Search for the cell housing the specified text and yield its [X, Y] center coordinate. 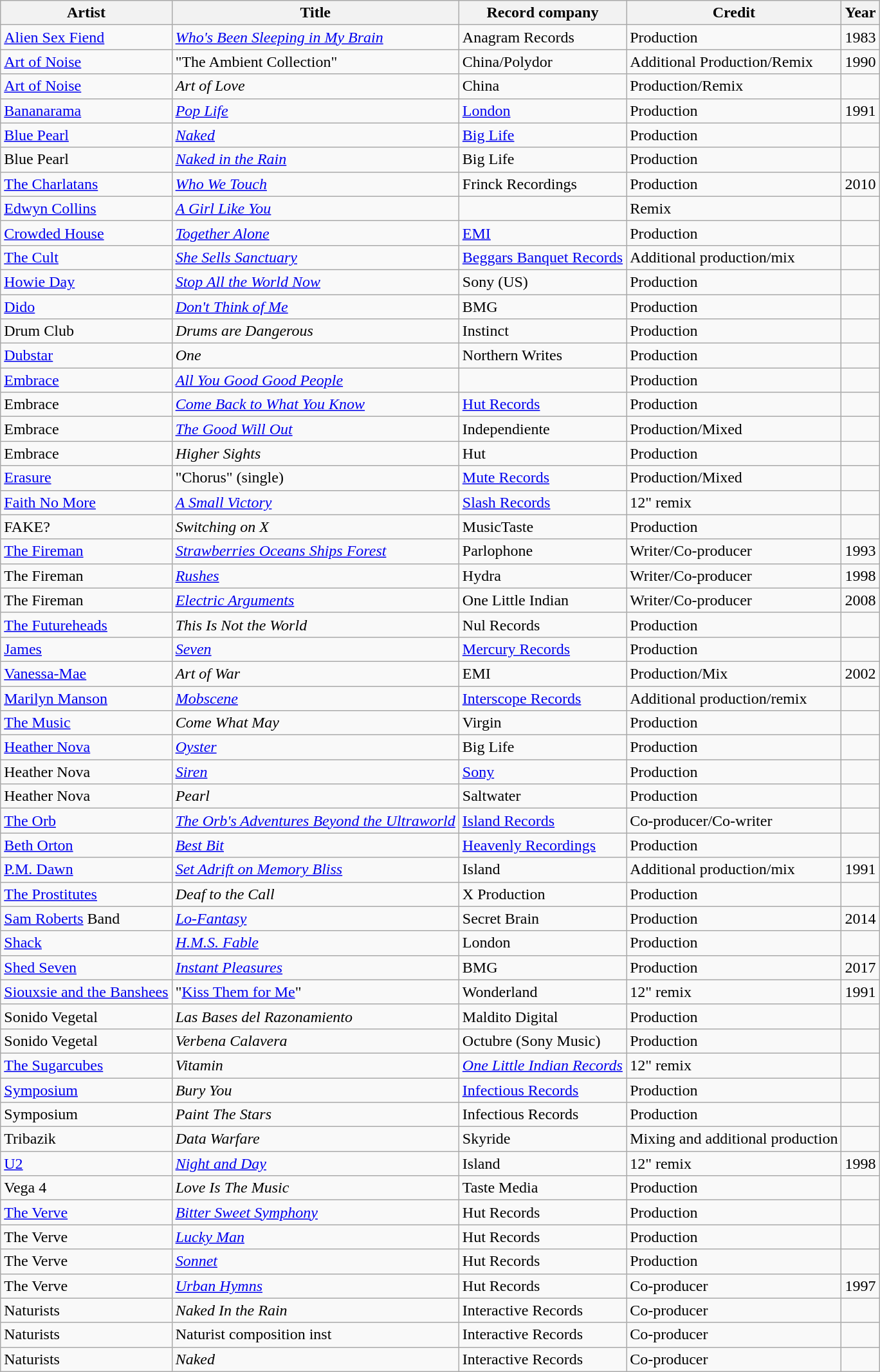
Faith No More [86, 502]
Record company [542, 13]
A Girl Like You [315, 208]
X Production [542, 894]
She Sells Sanctuary [315, 257]
The Good Will Out [315, 429]
1990 [861, 62]
James [86, 649]
The Orb's Adventures Beyond the Ultraworld [315, 821]
Frinck Recordings [542, 184]
Seven [315, 649]
One Little Indian [542, 600]
Drums are Dangerous [315, 331]
Stop All the World Now [315, 282]
Beggars Banquet Records [542, 257]
Set Adrift on Memory Bliss [315, 870]
Production/Mix [734, 673]
Together Alone [315, 233]
Love Is The Music [315, 1188]
Slash Records [542, 502]
Siren [315, 772]
U2 [86, 1164]
Sam Roberts Band [86, 919]
Instant Pleasures [315, 967]
Mute Records [542, 478]
Skyride [542, 1139]
Artist [86, 13]
Hydra [542, 576]
1993 [861, 551]
The Orb [86, 821]
Secret Brain [542, 919]
Additional production/remix [734, 698]
Bitter Sweet Symphony [315, 1212]
Virgin [542, 723]
Pearl [315, 796]
Production/Remix [734, 86]
Switching on X [315, 527]
Higher Sights [315, 453]
2008 [861, 600]
Who We Touch [315, 184]
Anagram Records [542, 37]
Shack [86, 943]
Remix [734, 208]
Deaf to the Call [315, 894]
Dido [86, 307]
Bury You [315, 1090]
"Kiss Them for Me" [315, 992]
Come Back to What You Know [315, 405]
Mobscene [315, 698]
The Charlatans [86, 184]
Who's Been Sleeping in My Brain [315, 37]
Come What May [315, 723]
Data Warfare [315, 1139]
FAKE? [86, 527]
Title [315, 13]
2002 [861, 673]
Co-producer/Co-writer [734, 821]
Vega 4 [86, 1188]
Vitamin [315, 1065]
One [315, 356]
Wonderland [542, 992]
Octubre (Sony Music) [542, 1041]
2014 [861, 919]
P.M. Dawn [86, 870]
Rushes [315, 576]
Alien Sex Fiend [86, 37]
The Futureheads [86, 625]
Sony [542, 772]
Sonnet [315, 1261]
Erasure [86, 478]
Interscope Records [542, 698]
Mixing and additional production [734, 1139]
One Little Indian Records [542, 1065]
1983 [861, 37]
MusicTaste [542, 527]
Best Bit [315, 845]
Marilyn Manson [86, 698]
Lo-Fantasy [315, 919]
Year [861, 13]
Dubstar [86, 356]
Independiente [542, 429]
Vanessa-Mae [86, 673]
H.M.S. Fable [315, 943]
Northern Writes [542, 356]
Strawberries Oceans Ships Forest [315, 551]
The Music [86, 723]
The Cult [86, 257]
Hut [542, 453]
Tribazik [86, 1139]
Beth Orton [86, 845]
All You Good Good People [315, 380]
Night and Day [315, 1164]
Lucky Man [315, 1237]
Art of War [315, 673]
Naturist composition inst [315, 1335]
Naked in the Rain [315, 160]
1997 [861, 1286]
2017 [861, 967]
Verbena Calavera [315, 1041]
Oyster [315, 747]
Parlophone [542, 551]
Drum Club [86, 331]
Edwyn Collins [86, 208]
Siouxsie and the Banshees [86, 992]
Electric Arguments [315, 600]
Saltwater [542, 796]
The Prostitutes [86, 894]
Mercury Records [542, 649]
Naked In the Rain [315, 1310]
A Small Victory [315, 502]
Paint The Stars [315, 1115]
Maldito Digital [542, 1016]
Sony (US) [542, 282]
"The Ambient Collection" [315, 62]
Art of Love [315, 86]
Shed Seven [86, 967]
Don't Think of Me [315, 307]
China/Polydor [542, 62]
Heavenly Recordings [542, 845]
Instinct [542, 331]
The Sugarcubes [86, 1065]
Taste Media [542, 1188]
Additional Production/Remix [734, 62]
This Is Not the World [315, 625]
Pop Life [315, 111]
Island Records [542, 821]
Bananarama [86, 111]
Nul Records [542, 625]
Urban Hymns [315, 1286]
"Chorus" (single) [315, 478]
China [542, 86]
2010 [861, 184]
Crowded House [86, 233]
Credit [734, 13]
Howie Day [86, 282]
Las Bases del Razonamiento [315, 1016]
